For the text-containing cell, return its midpoint in (x, y) coordinate format. 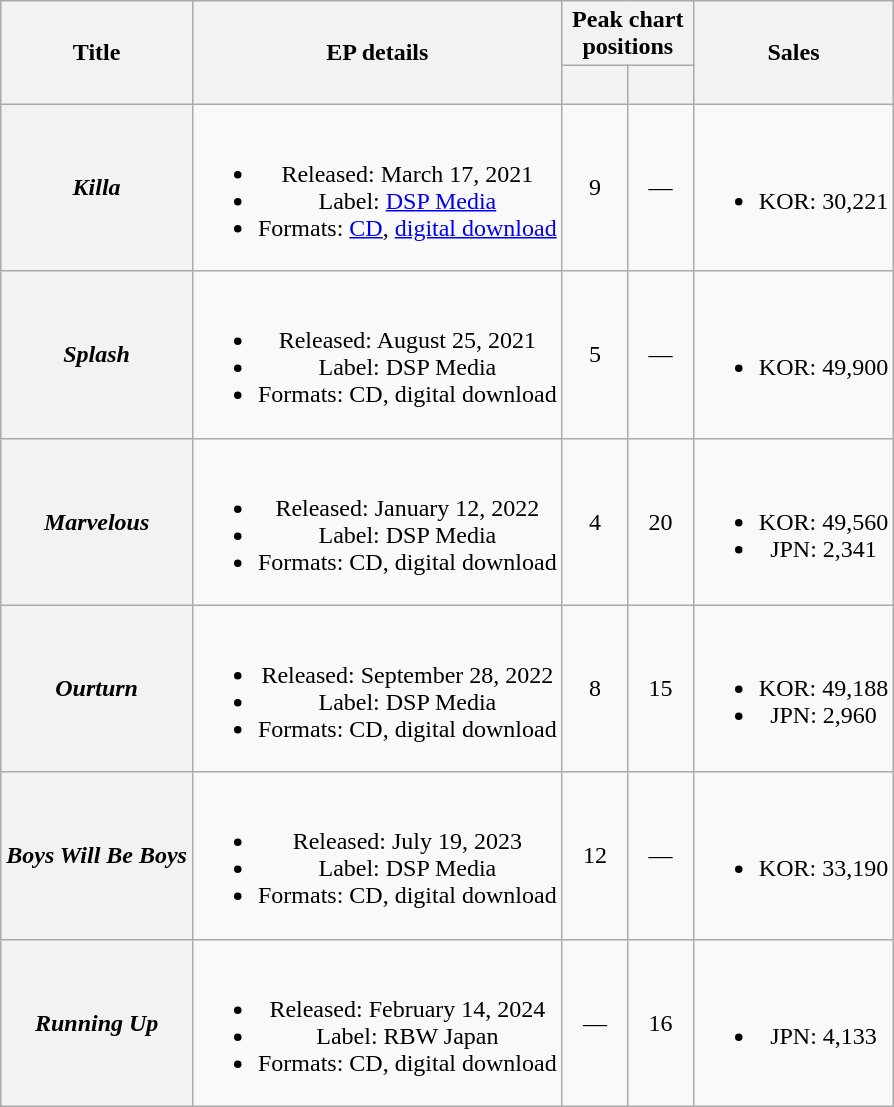
16 (661, 1022)
Ourturn (97, 688)
Released: March 17, 2021Label: DSP MediaFormats: CD, digital download (377, 188)
Splash (97, 354)
Running Up (97, 1022)
Released: July 19, 2023Label: DSP MediaFormats: CD, digital download (377, 856)
EP details (377, 52)
KOR: 30,221 (793, 188)
4 (595, 522)
Title (97, 52)
Released: February 14, 2024Label: RBW JapanFormats: CD, digital download (377, 1022)
Killa (97, 188)
12 (595, 856)
Sales (793, 52)
JPN: 4,133 (793, 1022)
Released: September 28, 2022Label: DSP MediaFormats: CD, digital download (377, 688)
20 (661, 522)
KOR: 33,190 (793, 856)
5 (595, 354)
KOR: 49,188JPN: 2,960 (793, 688)
8 (595, 688)
Peak chart positions (628, 34)
Marvelous (97, 522)
Released: January 12, 2022Label: DSP MediaFormats: CD, digital download (377, 522)
9 (595, 188)
15 (661, 688)
KOR: 49,900 (793, 354)
KOR: 49,560JPN: 2,341 (793, 522)
Boys Will Be Boys (97, 856)
Released: August 25, 2021Label: DSP MediaFormats: CD, digital download (377, 354)
